Pinpoint the cell where the given text exists, returning its (X, Y) midpoint coordinate. 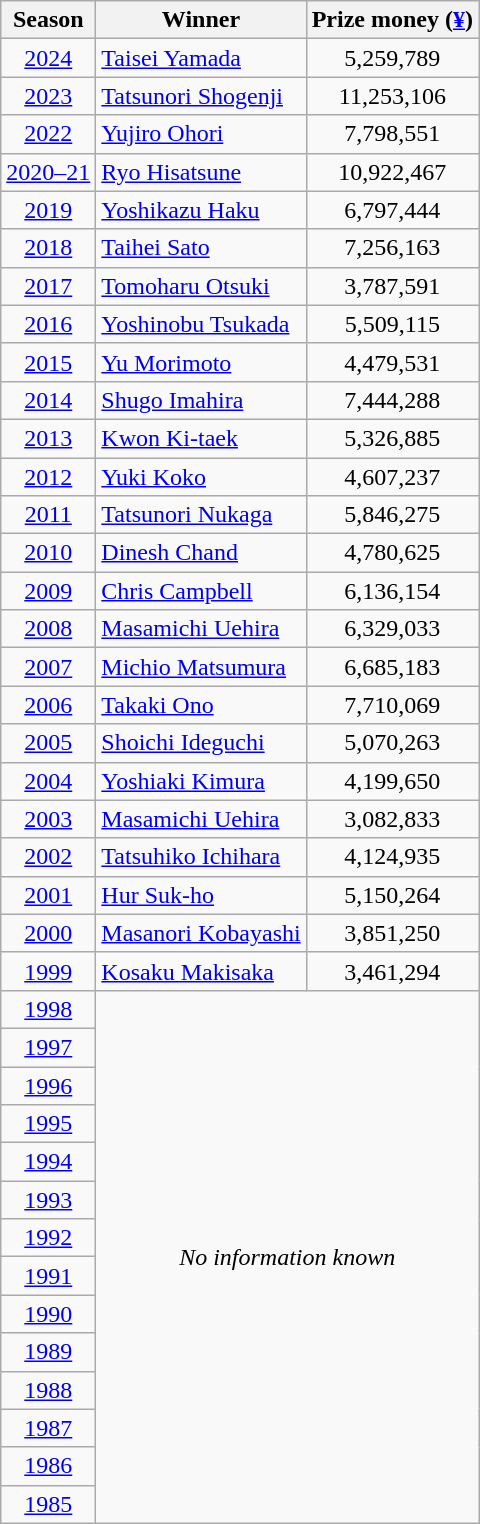
1996 (48, 1085)
2000 (48, 933)
2009 (48, 591)
1991 (48, 1276)
Takaki Ono (201, 705)
5,846,275 (392, 515)
Tatsunori Shogenji (201, 96)
4,199,650 (392, 781)
2024 (48, 58)
6,797,444 (392, 210)
1988 (48, 1390)
Michio Matsumura (201, 667)
Masanori Kobayashi (201, 933)
Taihei Sato (201, 248)
1985 (48, 1504)
1986 (48, 1466)
1997 (48, 1047)
1994 (48, 1162)
6,685,183 (392, 667)
Shugo Imahira (201, 400)
Tatsuhiko Ichihara (201, 857)
Ryo Hisatsune (201, 172)
10,922,467 (392, 172)
2005 (48, 743)
Tomoharu Otsuki (201, 286)
No information known (288, 1256)
Kosaku Makisaka (201, 971)
Chris Campbell (201, 591)
4,479,531 (392, 362)
2020–21 (48, 172)
2019 (48, 210)
4,607,237 (392, 477)
5,326,885 (392, 438)
2003 (48, 819)
2023 (48, 96)
2010 (48, 553)
1999 (48, 971)
4,124,935 (392, 857)
1987 (48, 1428)
3,787,591 (392, 286)
Yoshinobu Tsukada (201, 324)
2002 (48, 857)
5,070,263 (392, 743)
Dinesh Chand (201, 553)
2013 (48, 438)
1989 (48, 1352)
2004 (48, 781)
2016 (48, 324)
3,461,294 (392, 971)
2018 (48, 248)
2022 (48, 134)
2015 (48, 362)
4,780,625 (392, 553)
1998 (48, 1009)
2008 (48, 629)
Yuki Koko (201, 477)
7,710,069 (392, 705)
3,082,833 (392, 819)
1993 (48, 1200)
2001 (48, 895)
6,329,033 (392, 629)
Taisei Yamada (201, 58)
7,256,163 (392, 248)
2014 (48, 400)
11,253,106 (392, 96)
1995 (48, 1124)
2006 (48, 705)
5,509,115 (392, 324)
Hur Suk-ho (201, 895)
7,798,551 (392, 134)
2012 (48, 477)
2007 (48, 667)
Winner (201, 20)
1992 (48, 1238)
Yujiro Ohori (201, 134)
2011 (48, 515)
3,851,250 (392, 933)
Tatsunori Nukaga (201, 515)
Yoshiaki Kimura (201, 781)
Yu Morimoto (201, 362)
Yoshikazu Haku (201, 210)
5,259,789 (392, 58)
Prize money (¥) (392, 20)
Shoichi Ideguchi (201, 743)
2017 (48, 286)
7,444,288 (392, 400)
Season (48, 20)
Kwon Ki-taek (201, 438)
5,150,264 (392, 895)
1990 (48, 1314)
6,136,154 (392, 591)
